Capture the cell that displays the provided text and extract its (x, y) central coordinate. 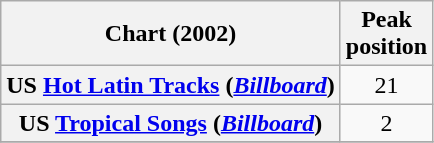
Peakposition (386, 34)
US Tropical Songs (Billboard) (171, 123)
2 (386, 123)
US Hot Latin Tracks (Billboard) (171, 85)
21 (386, 85)
Chart (2002) (171, 34)
